Search for the cell housing the specified text and yield its [X, Y] center coordinate. 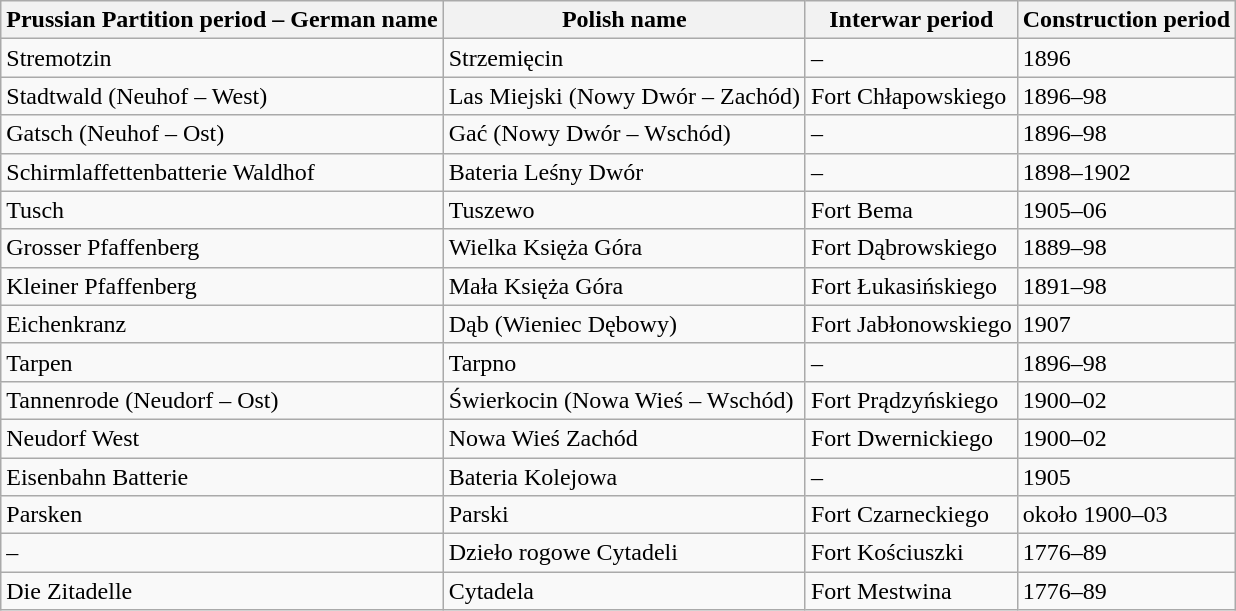
Dzieło rogowe Cytadeli [624, 553]
1905 [1126, 477]
Tannenrode (Neudorf – Ost) [222, 400]
1896 [1126, 58]
1907 [1126, 324]
Gatsch (Neuhof – Ost) [222, 134]
Schirmlaffettenbatterie Waldhof [222, 172]
około 1900–03 [1126, 515]
Dąb (Wieniec Dębowy) [624, 324]
Tusch [222, 210]
Cytadela [624, 591]
Fort Jabłonowskiego [911, 324]
Fort Chłapowskiego [911, 96]
Fort Kościuszki [911, 553]
Bateria Leśny Dwór [624, 172]
Polish name [624, 20]
Interwar period [911, 20]
Mała Księża Góra [624, 286]
Eichenkranz [222, 324]
Bateria Kolejowa [624, 477]
Nowa Wieś Zachód [624, 438]
1889–98 [1126, 248]
Construction period [1126, 20]
Stremotzin [222, 58]
1898–1902 [1126, 172]
Tarpen [222, 362]
Eisenbahn Batterie [222, 477]
Die Zitadelle [222, 591]
1905–06 [1126, 210]
Tuszewo [624, 210]
Parsken [222, 515]
Grosser Pfaffenberg [222, 248]
Fort Bema [911, 210]
Kleiner Pfaffenberg [222, 286]
Stadtwald (Neuhof – West) [222, 96]
Gać (Nowy Dwór – Wschód) [624, 134]
Fort Prądzyńskiego [911, 400]
Fort Czarneckiego [911, 515]
Fort Dąbrowskiego [911, 248]
1891–98 [1126, 286]
Fort Dwernickiego [911, 438]
Strzemięcin [624, 58]
Neudorf West [222, 438]
Parski [624, 515]
Prussian Partition period – German name [222, 20]
Las Miejski (Nowy Dwór – Zachód) [624, 96]
Tarpno [624, 362]
Fort Mestwina [911, 591]
Wielka Księża Góra [624, 248]
Świerkocin (Nowa Wieś – Wschód) [624, 400]
Fort Łukasińskiego [911, 286]
